Capture the cell that displays the provided text and extract its (X, Y) central coordinate. 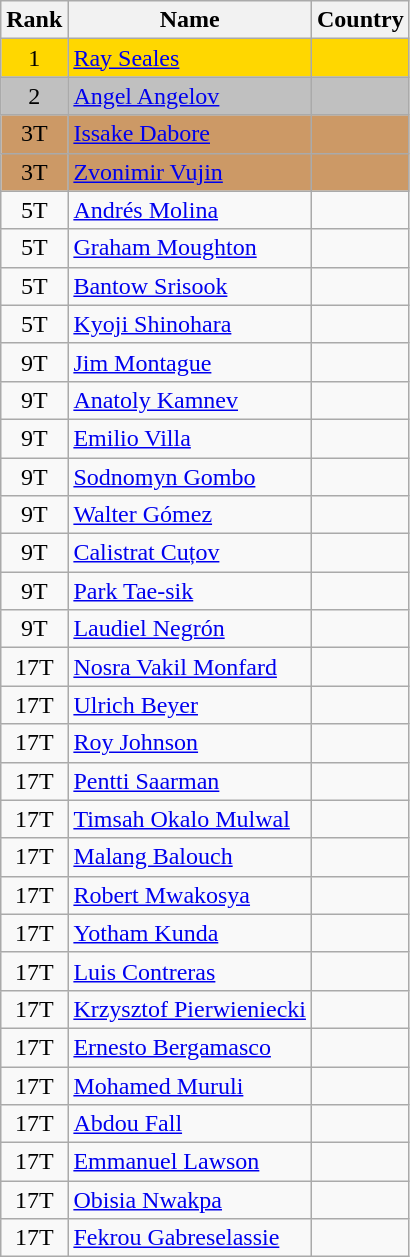
Krzysztof Pierwieniecki (190, 1009)
Nosra Vakil Monfard (190, 667)
Luis Contreras (190, 971)
Sodnomyn Gombo (190, 477)
Laudiel Negrón (190, 629)
Graham Moughton (190, 248)
Bantow Srisook (190, 286)
Pentti Saarman (190, 781)
Jim Montague (190, 362)
Ernesto Bergamasco (190, 1047)
Emmanuel Lawson (190, 1162)
Angel Angelov (190, 96)
2 (34, 96)
Country (361, 20)
Kyoji Shinohara (190, 324)
Timsah Okalo Mulwal (190, 819)
Issake Dabore (190, 134)
Fekrou Gabreselassie (190, 1238)
Obisia Nwakpa (190, 1200)
Walter Gómez (190, 515)
Anatoly Kamnev (190, 400)
1 (34, 58)
Roy Johnson (190, 743)
Calistrat Cuțov (190, 553)
Abdou Fall (190, 1124)
Park Tae-sik (190, 591)
Yotham Kunda (190, 933)
Emilio Villa (190, 438)
Ulrich Beyer (190, 705)
Robert Mwakosya (190, 895)
Malang Balouch (190, 857)
Mohamed Muruli (190, 1085)
Ray Seales (190, 58)
Andrés Molina (190, 210)
Zvonimir Vujin (190, 172)
Name (190, 20)
Rank (34, 20)
